Locate the cell with the specified text and output its [X, Y] center coordinate. 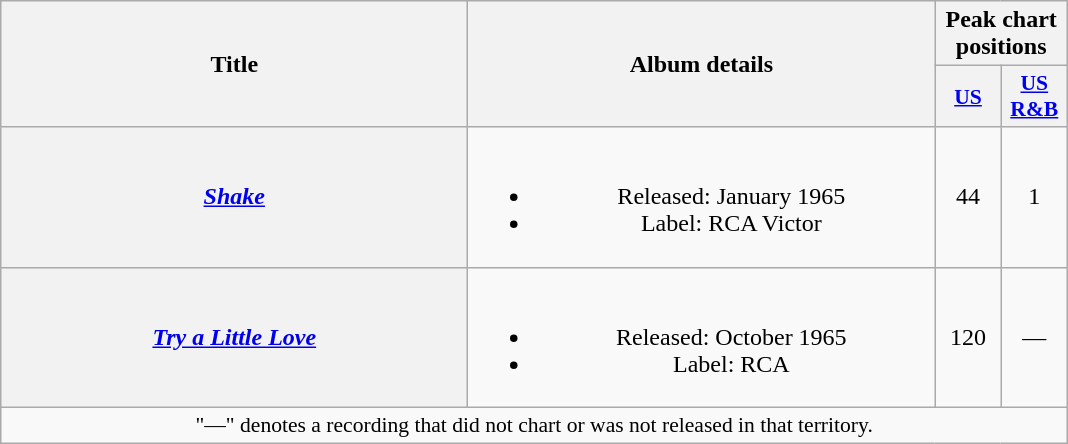
120 [968, 337]
44 [968, 197]
Album details [702, 64]
US R&B [1034, 96]
— [1034, 337]
Shake [234, 197]
Try a Little Love [234, 337]
US [968, 96]
Peak chart positions [1002, 34]
Title [234, 64]
Released: October 1965Label: RCA [702, 337]
1 [1034, 197]
"—" denotes a recording that did not chart or was not released in that territory. [534, 425]
Released: January 1965Label: RCA Victor [702, 197]
